Locate the cell with the specified text and output its [X, Y] center coordinate. 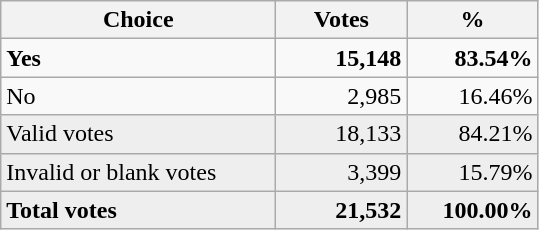
Valid votes [138, 134]
15,148 [342, 58]
83.54% [472, 58]
3,399 [342, 172]
Votes [342, 20]
Choice [138, 20]
2,985 [342, 96]
Invalid or blank votes [138, 172]
15.79% [472, 172]
No [138, 96]
% [472, 20]
100.00% [472, 210]
18,133 [342, 134]
Total votes [138, 210]
Yes [138, 58]
84.21% [472, 134]
21,532 [342, 210]
16.46% [472, 96]
